Pinpoint the cell where the given text exists, returning its [x, y] midpoint coordinate. 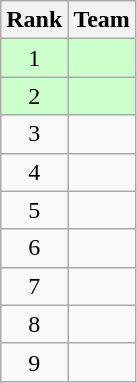
2 [34, 96]
6 [34, 248]
3 [34, 134]
9 [34, 362]
Rank [34, 20]
7 [34, 286]
4 [34, 172]
8 [34, 324]
5 [34, 210]
Team [102, 20]
1 [34, 58]
